Locate the cell with the specified text and output its (X, Y) center coordinate. 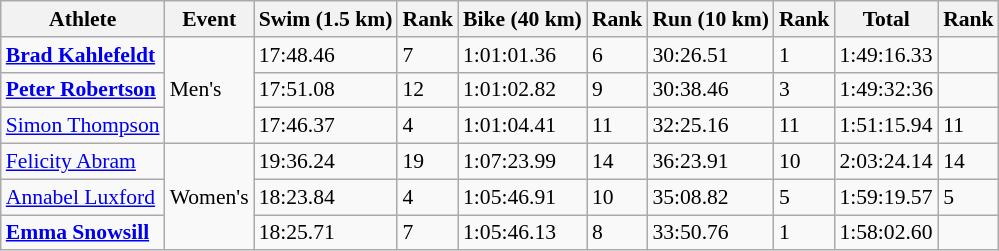
18:23.84 (326, 197)
Emma Snowsill (83, 233)
6 (618, 55)
1:58:02.60 (886, 233)
2:03:24.14 (886, 162)
Brad Kahlefeldt (83, 55)
30:38.46 (710, 90)
17:51.08 (326, 90)
Women's (210, 198)
1:07:23.99 (522, 162)
Bike (40 km) (522, 19)
19 (428, 162)
18:25.71 (326, 233)
35:08.82 (710, 197)
Men's (210, 90)
Total (886, 19)
1:49:32:36 (886, 90)
32:25.16 (710, 126)
30:26.51 (710, 55)
36:23.91 (710, 162)
1:51:15.94 (886, 126)
1:59:19.57 (886, 197)
1:01:04.41 (522, 126)
12 (428, 90)
1:05:46.91 (522, 197)
9 (618, 90)
1:49:16.33 (886, 55)
Simon Thompson (83, 126)
Peter Robertson (83, 90)
1:01:02.82 (522, 90)
33:50.76 (710, 233)
1:01:01.36 (522, 55)
17:46.37 (326, 126)
Annabel Luxford (83, 197)
Run (10 km) (710, 19)
Athlete (83, 19)
3 (804, 90)
Event (210, 19)
Swim (1.5 km) (326, 19)
17:48.46 (326, 55)
8 (618, 233)
1:05:46.13 (522, 233)
Felicity Abram (83, 162)
19:36.24 (326, 162)
